Find where the given text appears and provide that cell's center as [X, Y] coordinate. 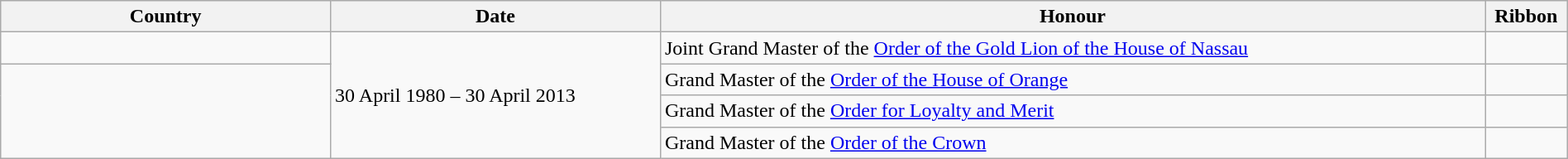
Grand Master of the Order of the House of Orange [1072, 79]
Grand Master of the Order for Loyalty and Merit [1072, 111]
Grand Master of the Order of the Crown [1072, 142]
Honour [1072, 17]
Country [165, 17]
Joint Grand Master of the Order of the Gold Lion of the House of Nassau [1072, 48]
Ribbon [1527, 17]
30 April 1980 – 30 April 2013 [496, 95]
Date [496, 17]
